Provide the (X, Y) coordinate of the cell's center where the given text is located.  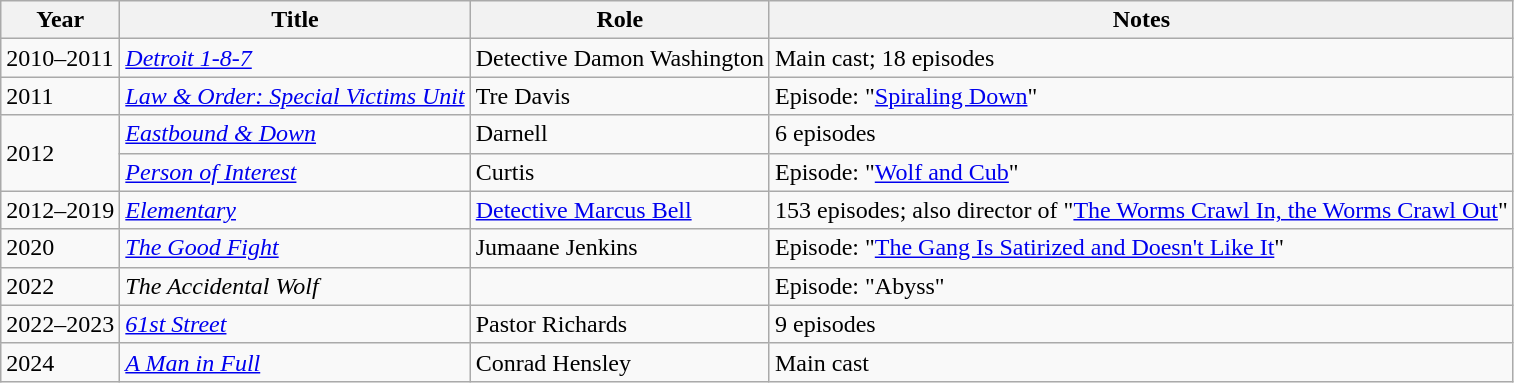
A Man in Full (295, 362)
Episode: "Abyss" (1141, 286)
Jumaane Jenkins (620, 248)
Year (60, 20)
Title (295, 20)
Eastbound & Down (295, 134)
Tre Davis (620, 96)
Notes (1141, 20)
2022–2023 (60, 324)
Episode: "Wolf and Cub" (1141, 172)
Darnell (620, 134)
Elementary (295, 210)
2011 (60, 96)
6 episodes (1141, 134)
Episode: "Spiraling Down" (1141, 96)
2022 (60, 286)
Law & Order: Special Victims Unit (295, 96)
Detective Damon Washington (620, 58)
2012 (60, 153)
Pastor Richards (620, 324)
61st Street (295, 324)
Main cast (1141, 362)
9 episodes (1141, 324)
2024 (60, 362)
Conrad Hensley (620, 362)
Role (620, 20)
Curtis (620, 172)
Detroit 1-8-7 (295, 58)
Person of Interest (295, 172)
Episode: "The Gang Is Satirized and Doesn't Like It" (1141, 248)
2012–2019 (60, 210)
2010–2011 (60, 58)
The Good Fight (295, 248)
2020 (60, 248)
Main cast; 18 episodes (1141, 58)
Detective Marcus Bell (620, 210)
The Accidental Wolf (295, 286)
153 episodes; also director of "The Worms Crawl In, the Worms Crawl Out" (1141, 210)
